Identify which cell holds the provided text, then report its [X, Y] central coordinate. 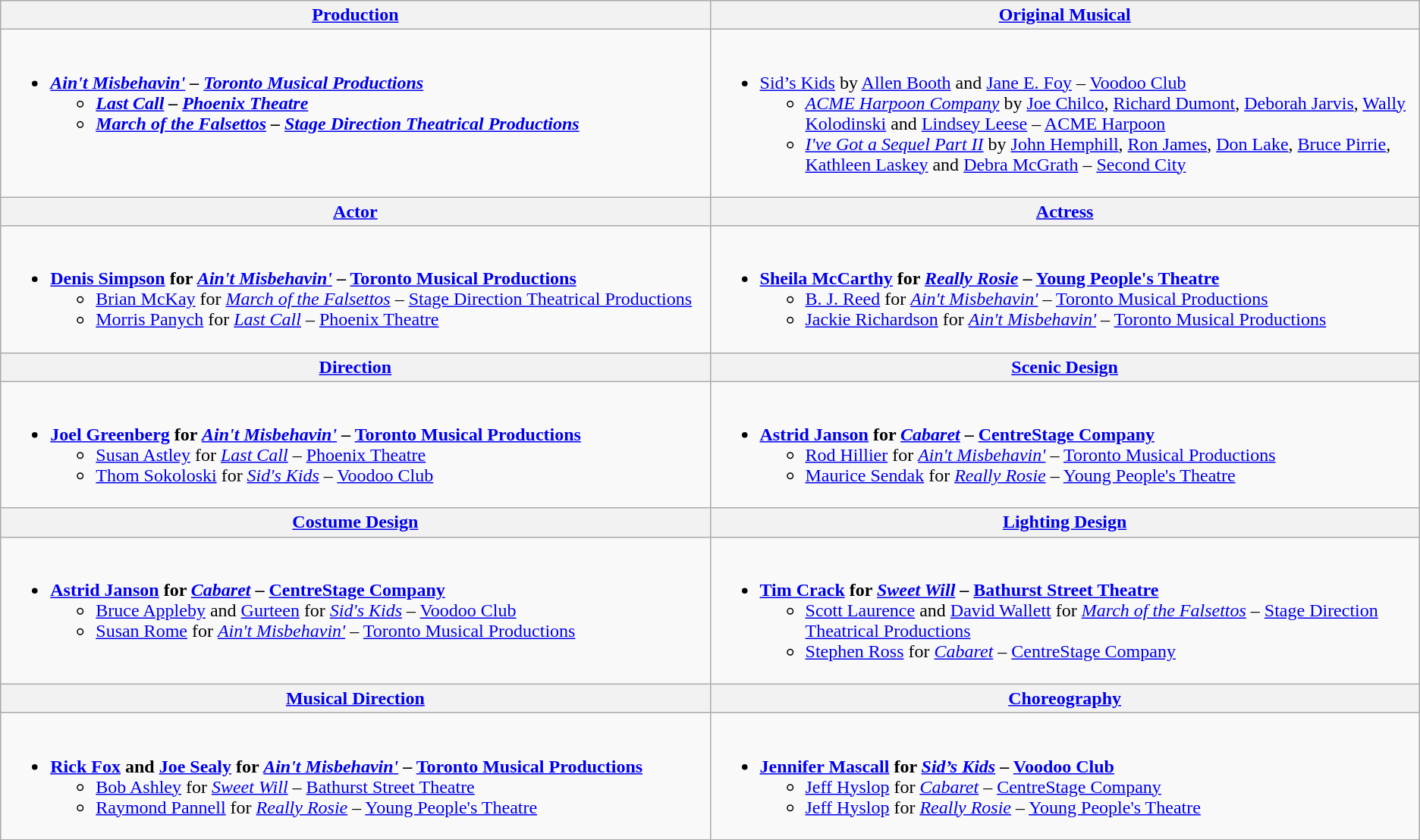
Lighting Design [1065, 522]
Ain't Misbehavin' – Toronto Musical ProductionsLast Call – Phoenix TheatreMarch of the Falsettos – Stage Direction Theatrical Productions [355, 114]
Production [355, 15]
Actor [355, 212]
Choreography [1065, 698]
Direction [355, 367]
Scenic Design [1065, 367]
Jennifer Mascall for Sid’s Kids – Voodoo ClubJeff Hyslop for Cabaret – CentreStage CompanyJeff Hyslop for Really Rosie – Young People's Theatre [1065, 776]
Musical Direction [355, 698]
Costume Design [355, 522]
Actress [1065, 212]
Original Musical [1065, 15]
